Find where the given text appears and provide that cell's center as (X, Y) coordinate. 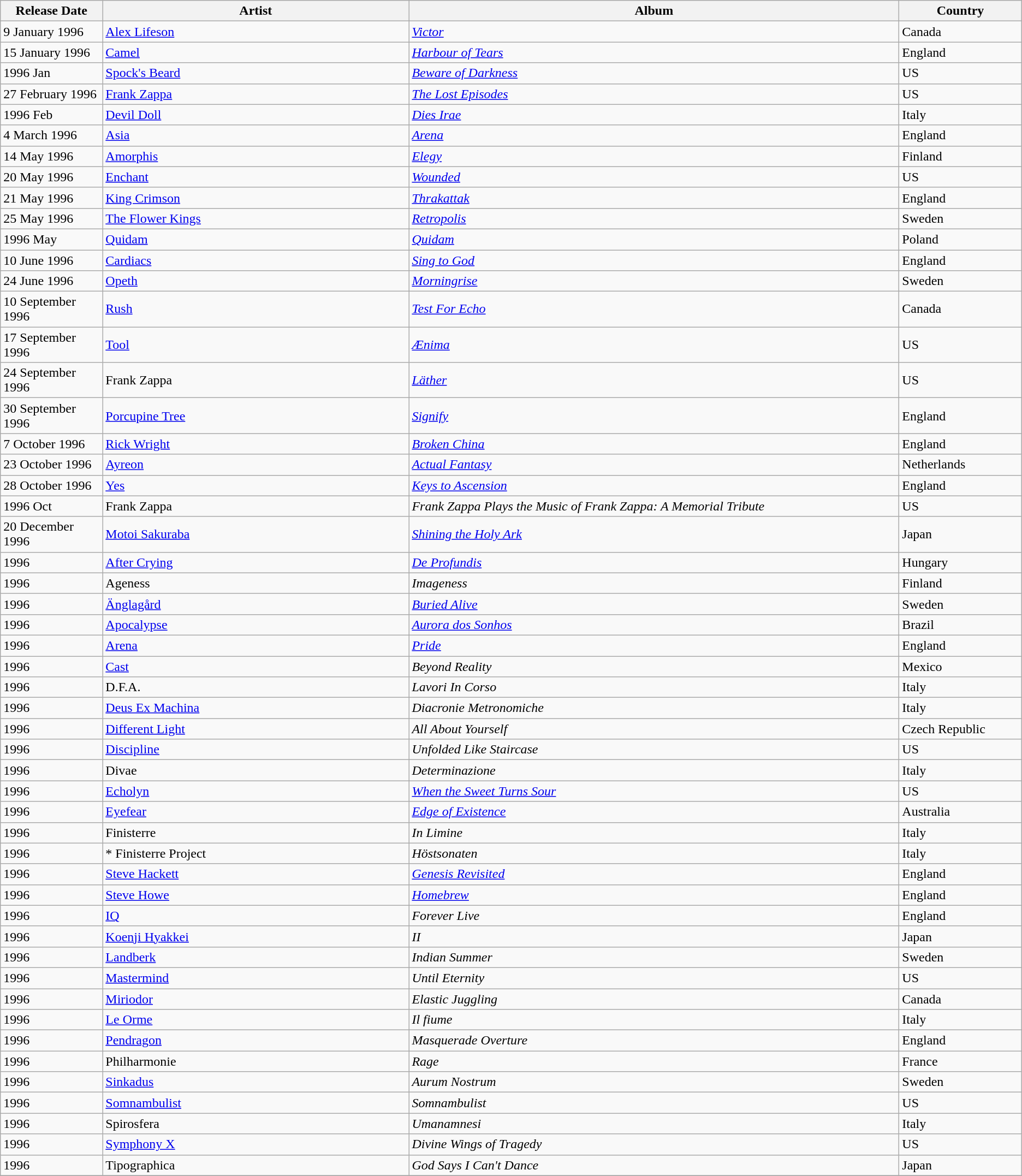
Lavori In Corso (654, 687)
* Finisterre Project (255, 853)
Mexico (960, 667)
25 May 1996 (51, 218)
Änglagård (255, 604)
Asia (255, 135)
France (960, 1061)
Pride (654, 645)
Ageness (255, 583)
Edge of Existence (654, 812)
Morningrise (654, 281)
Australia (960, 812)
Steve Hackett (255, 874)
Steve Howe (255, 895)
Camel (255, 52)
Koenji Hyakkei (255, 936)
Läther (654, 380)
Elegy (654, 156)
King Crimson (255, 198)
Wounded (654, 177)
Cardiacs (255, 260)
Release Date (51, 11)
Finisterre (255, 833)
20 December 1996 (51, 534)
The Flower Kings (255, 218)
Höstsonaten (654, 853)
1996 Jan (51, 73)
Divae (255, 770)
Miriodor (255, 999)
Discipline (255, 750)
9 January 1996 (51, 32)
Philharmonie (255, 1061)
Signify (654, 416)
Sinkadus (255, 1082)
Echolyn (255, 791)
Porcupine Tree (255, 416)
Landberk (255, 957)
15 January 1996 (51, 52)
1996 Oct (51, 506)
Enchant (255, 177)
Spirosfera (255, 1124)
Artist (255, 11)
Diacronie Metronomiche (654, 708)
Netherlands (960, 465)
Rick Wright (255, 444)
7 October 1996 (51, 444)
Aurora dos Sonhos (654, 625)
10 June 1996 (51, 260)
Tool (255, 345)
II (654, 936)
Beware of Darkness (654, 73)
Czech Republic (960, 729)
Apocalypse (255, 625)
IQ (255, 916)
20 May 1996 (51, 177)
Spock's Beard (255, 73)
30 September 1996 (51, 416)
Tipographica (255, 1165)
28 October 1996 (51, 485)
In Limine (654, 833)
23 October 1996 (51, 465)
Il fiume (654, 1020)
Harbour of Tears (654, 52)
Retropolis (654, 218)
Aurum Nostrum (654, 1082)
Buried Alive (654, 604)
Thrakattak (654, 198)
24 September 1996 (51, 380)
Mastermind (255, 978)
Imageness (654, 583)
All About Yourself (654, 729)
Different Light (255, 729)
When the Sweet Turns Sour (654, 791)
Pendragon (255, 1041)
1996 May (51, 239)
De Profundis (654, 562)
Beyond Reality (654, 667)
Album (654, 11)
Unfolded Like Staircase (654, 750)
Devil Doll (255, 115)
God Says I Can't Dance (654, 1165)
Yes (255, 485)
27 February 1996 (51, 94)
Alex Lifeson (255, 32)
1996 Feb (51, 115)
Indian Summer (654, 957)
Victor (654, 32)
17 September 1996 (51, 345)
24 June 1996 (51, 281)
Until Eternity (654, 978)
Masquerade Overture (654, 1041)
Le Orme (255, 1020)
Determinazione (654, 770)
Dies Irae (654, 115)
21 May 1996 (51, 198)
Broken China (654, 444)
Divine Wings of Tragedy (654, 1144)
10 September 1996 (51, 309)
Actual Fantasy (654, 465)
Brazil (960, 625)
Motoi Sakuraba (255, 534)
Sing to God (654, 260)
Homebrew (654, 895)
Amorphis (255, 156)
4 March 1996 (51, 135)
Genesis Revisited (654, 874)
Test For Echo (654, 309)
Keys to Ascension (654, 485)
After Crying (255, 562)
Symphony X (255, 1144)
Umanamnesi (654, 1124)
Country (960, 11)
The Lost Episodes (654, 94)
Shining the Holy Ark (654, 534)
Poland (960, 239)
Ænima (654, 345)
Ayreon (255, 465)
Forever Live (654, 916)
Frank Zappa Plays the Music of Frank Zappa: A Memorial Tribute (654, 506)
Elastic Juggling (654, 999)
Rush (255, 309)
Opeth (255, 281)
Rage (654, 1061)
Eyefear (255, 812)
Deus Ex Machina (255, 708)
Hungary (960, 562)
14 May 1996 (51, 156)
Cast (255, 667)
D.F.A. (255, 687)
